Capture the cell that displays the provided text and extract its (x, y) central coordinate. 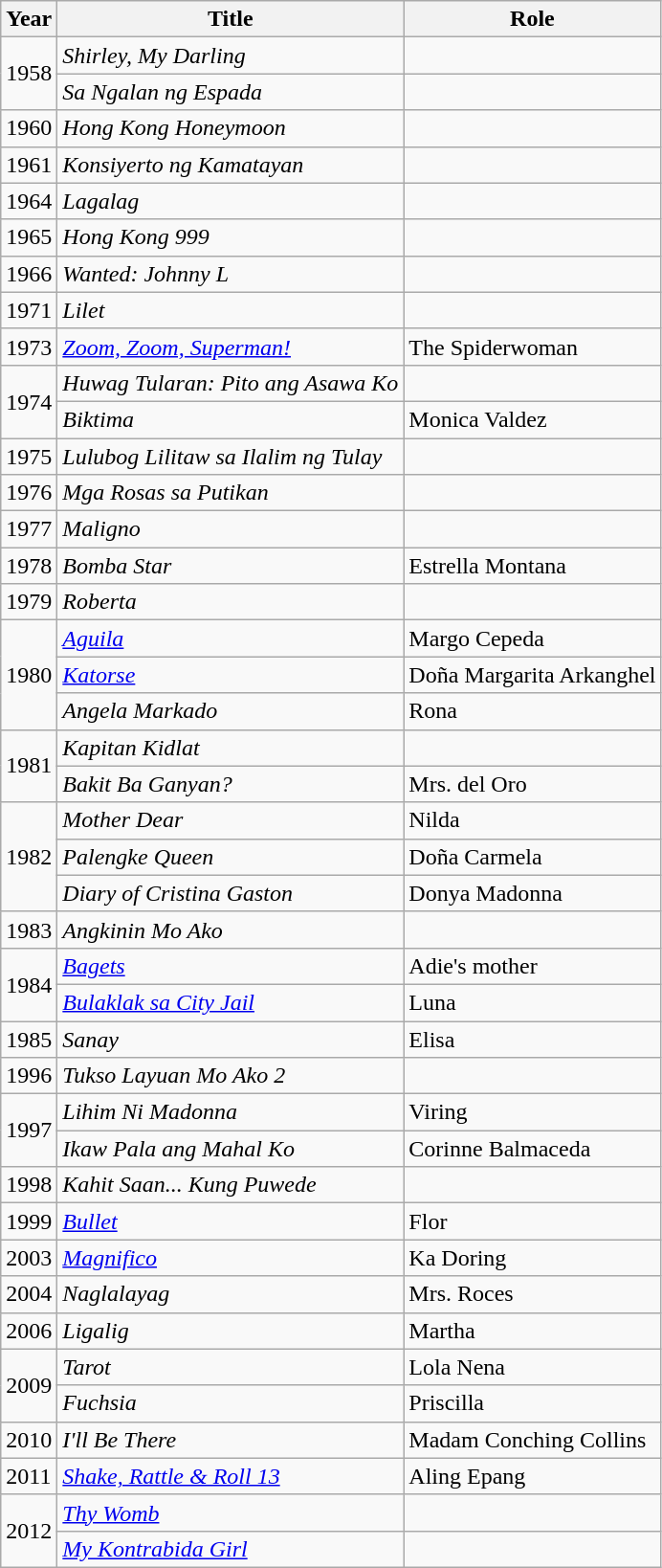
2012 (29, 1531)
Lulubog Lilitaw sa Ilalim ng Tulay (231, 457)
Elisa (532, 1039)
Biktima (231, 419)
1978 (29, 566)
Luna (532, 1002)
Magnifico (231, 1258)
Shake, Rattle & Roll 13 (231, 1476)
Ikaw Pala ang Mahal Ko (231, 1149)
1981 (29, 766)
1996 (29, 1076)
1973 (29, 347)
Bulaklak sa City Jail (231, 1002)
Wanted: Johnny L (231, 274)
1999 (29, 1221)
Hong Kong 999 (231, 237)
1998 (29, 1185)
1977 (29, 529)
Zoom, Zoom, Superman! (231, 347)
Flor (532, 1221)
1985 (29, 1039)
1984 (29, 984)
Mrs. del Oro (532, 784)
1965 (29, 237)
1982 (29, 857)
Lihim Ni Madonna (231, 1112)
1980 (29, 675)
Doña Margarita Arkanghel (532, 675)
Viring (532, 1112)
Konsiyerto ng Kamatayan (231, 165)
Martha (532, 1331)
Donya Madonna (532, 893)
2003 (29, 1258)
Mga Rosas sa Putikan (231, 493)
Nilda (532, 820)
Aguila (231, 638)
Priscilla (532, 1403)
Bomba Star (231, 566)
Adie's mother (532, 966)
Sanay (231, 1039)
1958 (29, 74)
Lola Nena (532, 1367)
Roberta (231, 602)
2011 (29, 1476)
Estrella Montana (532, 566)
Mother Dear (231, 820)
1979 (29, 602)
1961 (29, 165)
Ka Doring (532, 1258)
Madam Conching Collins (532, 1440)
1966 (29, 274)
1971 (29, 310)
Year (29, 19)
Huwag Tularan: Pito ang Asawa Ko (231, 383)
Rona (532, 711)
Katorse (231, 675)
Lilet (231, 310)
Maligno (231, 529)
Kapitan Kidlat (231, 748)
The Spiderwoman (532, 347)
Margo Cepeda (532, 638)
1964 (29, 201)
2009 (29, 1385)
Doña Carmela (532, 857)
I'll Be There (231, 1440)
1976 (29, 493)
1975 (29, 457)
Sa Ngalan ng Espada (231, 92)
Diary of Cristina Gaston (231, 893)
Aling Epang (532, 1476)
Angela Markado (231, 711)
My Kontrabida Girl (231, 1549)
Bakit Ba Ganyan? (231, 784)
Corinne Balmaceda (532, 1149)
Kahit Saan... Kung Puwede (231, 1185)
1960 (29, 128)
Angkinin Mo Ako (231, 930)
Ligalig (231, 1331)
Lagalag (231, 201)
Shirley, My Darling (231, 56)
Bagets (231, 966)
Title (231, 19)
Mrs. Roces (532, 1294)
2010 (29, 1440)
Fuchsia (231, 1403)
Tukso Layuan Mo Ako 2 (231, 1076)
1983 (29, 930)
2004 (29, 1294)
Tarot (231, 1367)
Bullet (231, 1221)
Naglalayag (231, 1294)
Palengke Queen (231, 857)
Hong Kong Honeymoon (231, 128)
2006 (29, 1331)
Thy Womb (231, 1512)
1974 (29, 401)
Role (532, 19)
Monica Valdez (532, 419)
1997 (29, 1131)
